Detect which cell encompasses the target text, then output its (x, y) center coordinate. 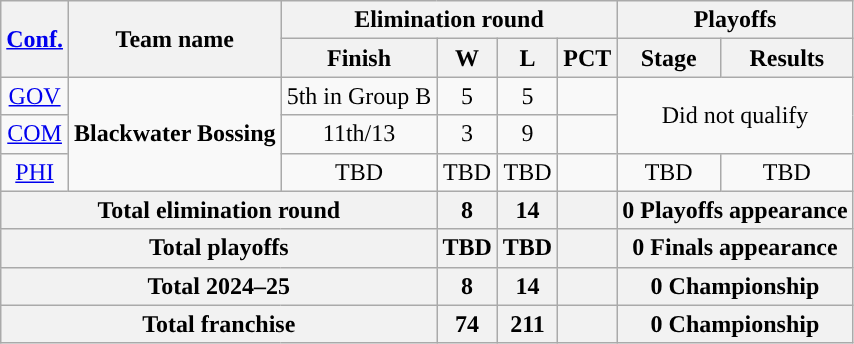
9 (527, 134)
Did not qualify (735, 115)
5th in Group B (359, 96)
Total playoffs (219, 248)
Elimination round (449, 20)
PCT (588, 58)
3 (467, 134)
Conf. (35, 39)
211 (527, 324)
11th/13 (359, 134)
GOV (35, 96)
Finish (359, 58)
Team name (174, 39)
Results (786, 58)
PHI (35, 172)
Stage (669, 58)
Blackwater Bossing (174, 134)
W (467, 58)
Total elimination round (219, 210)
74 (467, 324)
Total 2024–25 (219, 286)
0 Finals appearance (735, 248)
L (527, 58)
Playoffs (735, 20)
0 Playoffs appearance (735, 210)
Total franchise (219, 324)
COM (35, 134)
